Output the [X, Y] coordinate of the center of the cell containing the given text.  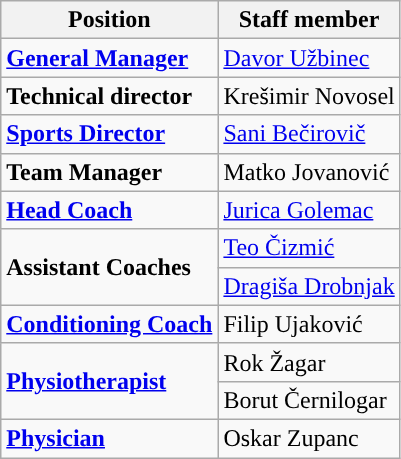
Sports Director [110, 134]
Team Manager [110, 172]
Rok Žagar [309, 362]
Krešimir Novosel [309, 96]
Teo Čizmić [309, 248]
Assistant Coaches [110, 267]
Head Coach [110, 210]
General Manager [110, 58]
Sani Bečirovič [309, 134]
Technical director [110, 96]
Physiotherapist [110, 381]
Oskar Zupanc [309, 438]
Conditioning Coach [110, 324]
Jurica Golemac [309, 210]
Physician [110, 438]
Position [110, 20]
Borut Černilogar [309, 400]
Staff member [309, 20]
Davor Užbinec [309, 58]
Filip Ujaković [309, 324]
Dragiša Drobnjak [309, 286]
Matko Jovanović [309, 172]
